Identify which cell holds the provided text, then report its [X, Y] central coordinate. 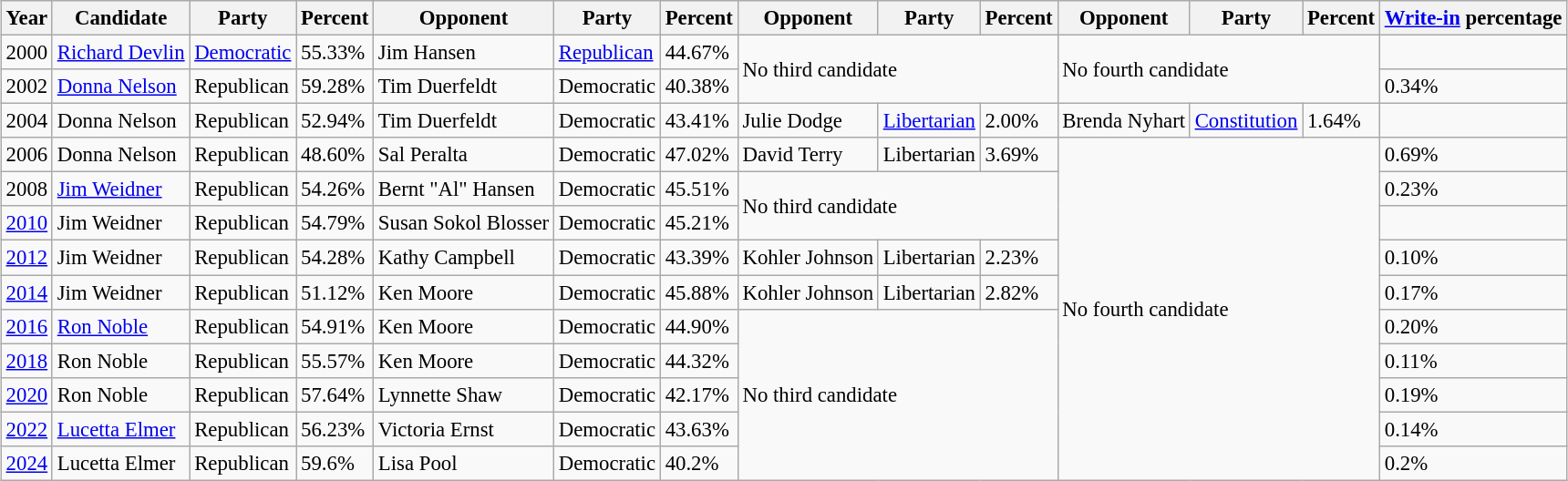
52.94% [335, 121]
59.28% [335, 87]
2002 [26, 87]
44.32% [698, 361]
59.6% [335, 463]
3.69% [1019, 155]
Richard Devlin [120, 52]
40.2% [698, 463]
Constitution [1245, 121]
Bernt "Al" Hansen [464, 189]
Julie Dodge [808, 121]
Susan Sokol Blosser [464, 223]
1.64% [1342, 121]
55.57% [335, 361]
0.10% [1473, 258]
54.91% [335, 326]
2010 [26, 223]
Sal Peralta [464, 155]
2.00% [1019, 121]
Kathy Campbell [464, 258]
56.23% [335, 429]
51.12% [335, 292]
David Terry [808, 155]
2020 [26, 394]
0.23% [1473, 189]
45.21% [698, 223]
Lisa Pool [464, 463]
43.41% [698, 121]
2012 [26, 258]
44.67% [698, 52]
2004 [26, 121]
55.33% [335, 52]
2000 [26, 52]
45.51% [698, 189]
Year [26, 18]
44.90% [698, 326]
54.28% [335, 258]
0.2% [1473, 463]
48.60% [335, 155]
0.17% [1473, 292]
54.26% [335, 189]
40.38% [698, 87]
2008 [26, 189]
0.34% [1473, 87]
Victoria Ernst [464, 429]
2014 [26, 292]
42.17% [698, 394]
0.11% [1473, 361]
2.82% [1019, 292]
Jim Hansen [464, 52]
2016 [26, 326]
57.64% [335, 394]
2.23% [1019, 258]
0.69% [1473, 155]
2022 [26, 429]
43.63% [698, 429]
Lynnette Shaw [464, 394]
2006 [26, 155]
2024 [26, 463]
47.02% [698, 155]
0.20% [1473, 326]
0.14% [1473, 429]
43.39% [698, 258]
Candidate [120, 18]
Write-in percentage [1473, 18]
0.19% [1473, 394]
45.88% [698, 292]
2018 [26, 361]
Brenda Nyhart [1123, 121]
54.79% [335, 223]
